Provide the [X, Y] coordinate of the cell's center where the given text is located.  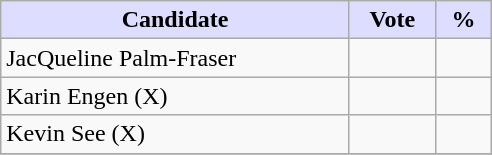
JacQueline Palm-Fraser [176, 58]
Karin Engen (X) [176, 96]
Kevin See (X) [176, 134]
Candidate [176, 20]
% [463, 20]
Vote [392, 20]
